Locate the cell with the specified text and output its [x, y] center coordinate. 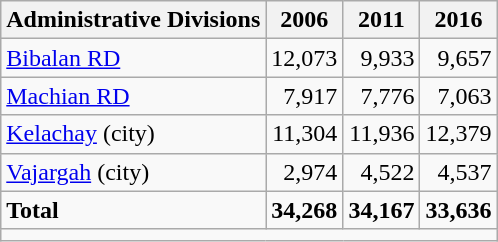
4,522 [382, 172]
Kelachay (city) [134, 134]
9,657 [458, 58]
11,936 [382, 134]
12,073 [304, 58]
2016 [458, 20]
33,636 [458, 210]
Total [134, 210]
9,933 [382, 58]
11,304 [304, 134]
4,537 [458, 172]
7,917 [304, 96]
Machian RD [134, 96]
34,268 [304, 210]
2006 [304, 20]
Vajargah (city) [134, 172]
12,379 [458, 134]
2,974 [304, 172]
34,167 [382, 210]
Administrative Divisions [134, 20]
7,063 [458, 96]
7,776 [382, 96]
Bibalan RD [134, 58]
2011 [382, 20]
